Provide the [x, y] coordinate of the cell's center where the given text is located.  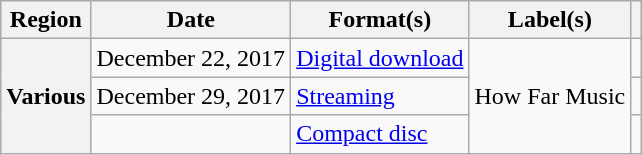
Label(s) [550, 20]
Various [46, 96]
Compact disc [380, 134]
December 22, 2017 [191, 58]
How Far Music [550, 96]
Date [191, 20]
Region [46, 20]
December 29, 2017 [191, 96]
Streaming [380, 96]
Format(s) [380, 20]
Digital download [380, 58]
